Locate the cell with the specified text and output its [X, Y] center coordinate. 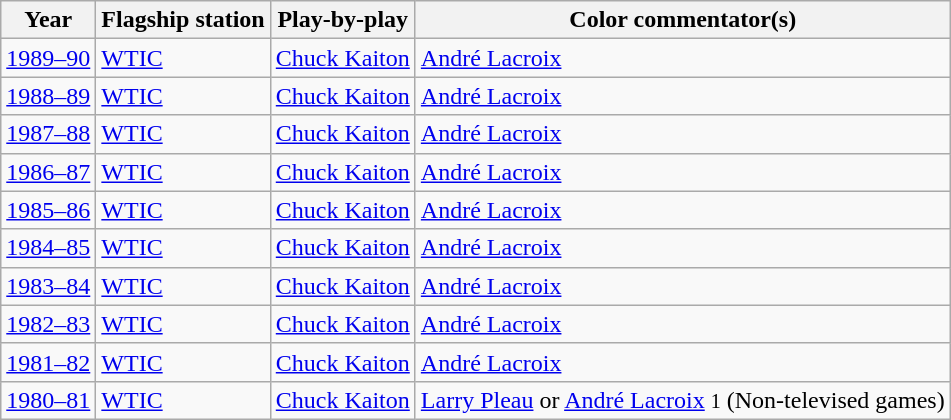
1987–88 [48, 134]
Flagship station [183, 20]
1988–89 [48, 96]
Larry Pleau or André Lacroix 1 (Non-televised games) [682, 400]
1984–85 [48, 248]
1986–87 [48, 172]
Play-by-play [342, 20]
Year [48, 20]
1983–84 [48, 286]
1980–81 [48, 400]
1989–90 [48, 58]
1981–82 [48, 362]
Color commentator(s) [682, 20]
1985–86 [48, 210]
1982–83 [48, 324]
